Determine the [X, Y] coordinate at the center of the cell enclosing the given text.  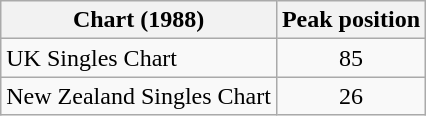
New Zealand Singles Chart [139, 96]
UK Singles Chart [139, 58]
85 [350, 58]
26 [350, 96]
Chart (1988) [139, 20]
Peak position [350, 20]
